Extract the (X, Y) coordinate from the center of the cell holding the provided text.  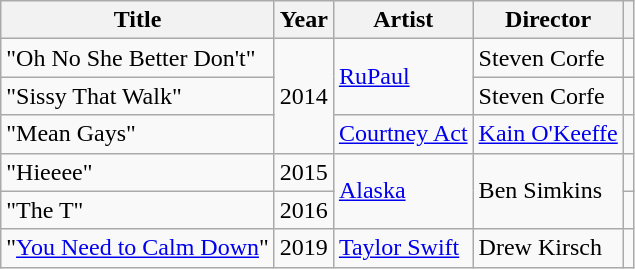
Drew Kirsch (548, 248)
RuPaul (403, 77)
Alaska (403, 191)
2019 (304, 248)
"Hieeee" (138, 172)
"Sissy That Walk" (138, 96)
Artist (403, 20)
Title (138, 20)
Courtney Act (403, 134)
"Mean Gays" (138, 134)
Ben Simkins (548, 191)
Kain O'Keeffe (548, 134)
2015 (304, 172)
2016 (304, 210)
Taylor Swift (403, 248)
2014 (304, 96)
"You Need to Calm Down" (138, 248)
Year (304, 20)
"The T" (138, 210)
Director (548, 20)
"Oh No She Better Don't" (138, 58)
